Search for the cell housing the specified text and yield its (X, Y) center coordinate. 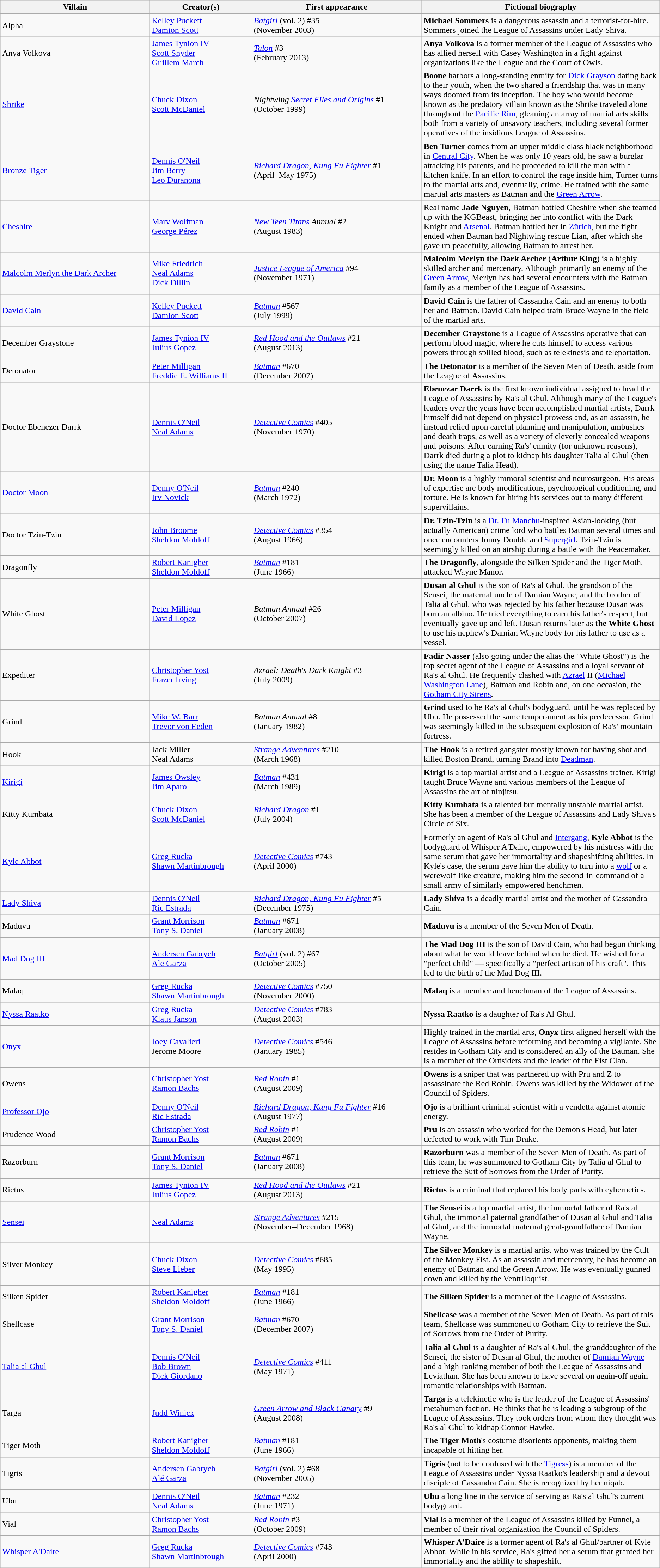
Dennis O'NeilJim BerryLeo Duranona (201, 170)
Doctor Moon (75, 492)
Detective Comics #354(August 1966) (337, 535)
Fictional biography (541, 7)
Malaq is a member and henchman of the League of Assassins. (541, 991)
The Tiger Moth's costume disorients opponents, making them incapable of hitting her. (541, 1445)
Owens (75, 1083)
Hook (75, 754)
Dennis O'NeilRic Estrada (201, 903)
Pru is an assassin who worked for the Demon's Head, but later defected to work with Tim Drake. (541, 1134)
Batman #240(March 1972) (337, 492)
James Tynion IVScott SnyderGuillem March (201, 53)
Batgirl (vol. 2) #68(November 2005) (337, 1473)
Batgirl (vol. 2) #67(October 2005) (337, 959)
Creator(s) (201, 7)
Judd Winick (201, 1413)
Owens is a sniper that was partnered up with Pru and Z to assassinate the Red Robin. Owens was killed by the Widower of the Council of Spiders. (541, 1083)
Rictus is a criminal that replaced his body parts with cybernetics. (541, 1190)
Detective Comics #546(January 1985) (337, 1046)
Batman #232(June 1971) (337, 1501)
Batman #567(July 1999) (337, 310)
Batman #431(March 1989) (337, 782)
Christopher YostFrazer Irving (201, 675)
December Graystone (75, 343)
Lady Shiva is a deadly martial artist and the mother of Cassandra Cain. (541, 903)
Razorburn (75, 1162)
Vial (75, 1524)
The Dragonfly, alongside the Silken Spider and the Tiger Moth, attacked Wayne Manor. (541, 567)
Anya Volkova (75, 53)
Joey CavalieriJerome Moore (201, 1046)
Greg RuckaKlaus Janson (201, 1014)
Tiger Moth (75, 1445)
Shellcase (75, 1324)
Richard Dragon, Kung Fu Fighter #1(April–May 1975) (337, 170)
Chuck DixonSteve Lieber (201, 1264)
Batman Annual #26(October 2007) (337, 614)
Doctor Ebenezer Darrk (75, 427)
The Silken Spider is a member of the League of Assassins. (541, 1296)
Silken Spider (75, 1296)
The Detonator is a member of the Seven Men of Death, aside from the League of Assassins. (541, 370)
Targa (75, 1413)
Richard Dragon #1(July 2004) (337, 814)
Marv WolfmanGeorge Pérez (201, 226)
Nyssa Raatko (75, 1014)
Mike FriedrichNeal AdamsDick Dillin (201, 273)
Prudence Wood (75, 1134)
Whisper A'Daire (75, 1551)
White Ghost (75, 614)
Kitty Kumbata is a talented but mentally unstable martial artist. She has been a member of the League of Assassins and Lady Shiva's Circle of Six. (541, 814)
Ubu a long line in the service of serving as Ra's al Ghul's current bodyguard. (541, 1501)
Alpha (75, 25)
Silver Monkey (75, 1264)
Cheshire (75, 226)
Jack MillerNeal Adams (201, 754)
Rictus (75, 1190)
Ojo is a brilliant criminal scientist with a vendetta against atomic energy. (541, 1111)
Bronze Tiger (75, 170)
Andersen GabrychAlé Garza (201, 1473)
Kyle Abbot (75, 861)
The Hook is a retired gangster mostly known for having shot and killed Boston Brand, turning Brand into Deadman. (541, 754)
Richard Dragon, Kung Fu Fighter #16 (August 1977) (337, 1111)
Grind (75, 722)
Tigris (75, 1473)
Nyssa Raatko is a daughter of Ra's Al Ghul. (541, 1014)
James OwsleyJim Aparo (201, 782)
Dennis O'NeilBob BrownDick Giordano (201, 1366)
Vial is a member of the League of Assassins killed by Funnel, a member of their rival organization the Council of Spiders. (541, 1524)
Expediter (75, 675)
Batman Annual #8(January 1982) (337, 722)
Mike W. BarrTrevor von Eeden (201, 722)
Peter MilliganFreddie E. Williams II (201, 370)
Talia al Ghul (75, 1366)
Maduvu is a member of the Seven Men of Death. (541, 926)
Green Arrow and Black Canary #9(August 2008) (337, 1413)
Michael Sommers is a dangerous assassin and a terrorist-for-hire. Sommers joined the League of Assassins under Lady Shiva. (541, 25)
Denny O'NeilIrv Novick (201, 492)
Peter MilliganDavid Lopez (201, 614)
Detective Comics #405(November 1970) (337, 427)
Kirigi (75, 782)
First appearance (337, 7)
Detective Comics #411(May 1971) (337, 1366)
Talon #3(February 2013) (337, 53)
Azrael: Death's Dark Knight #3(July 2009) (337, 675)
Detonator (75, 370)
Batgirl (vol. 2) #35(November 2003) (337, 25)
Shrike (75, 104)
Onyx (75, 1046)
Dragonfly (75, 567)
Strange Adventures #215(November–December 1968) (337, 1222)
Professor Ojo (75, 1111)
Red Robin #3(October 2009) (337, 1524)
Detective Comics #750(November 2000) (337, 991)
Detective Comics #685(May 1995) (337, 1264)
Villain (75, 7)
Lady Shiva (75, 903)
Detective Comics #783(August 2003) (337, 1014)
Sensei (75, 1222)
New Teen Titans Annual #2(August 1983) (337, 226)
Doctor Tzin-Tzin (75, 535)
Strange Adventures #210(March 1968) (337, 754)
John BroomeSheldon Moldoff (201, 535)
Maduvu (75, 926)
Justice League of America #94(November 1971) (337, 273)
David Cain (75, 310)
David Cain is the father of Cassandra Cain and an enemy to both her and Batman. David Cain helped train Bruce Wayne in the field of the martial arts. (541, 310)
Malaq (75, 991)
Andersen GabrychAle Garza (201, 959)
Kitty Kumbata (75, 814)
Richard Dragon, Kung Fu Fighter #5(December 1975) (337, 903)
Denny O'NeilRic Estrada (201, 1111)
Nightwing Secret Files and Origins #1(October 1999) (337, 104)
Ubu (75, 1501)
Neal Adams (201, 1222)
Mad Dog III (75, 959)
Malcolm Merlyn the Dark Archer (75, 273)
